Scan for the cell matching the given text and deliver its [X, Y] coordinate at center. 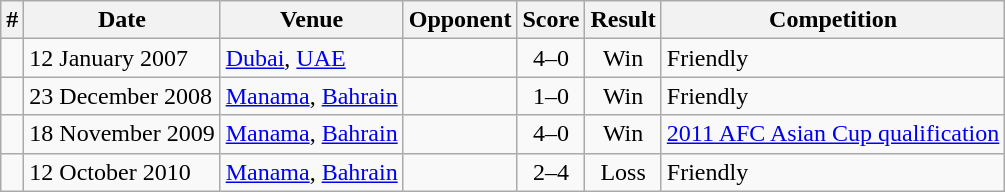
18 November 2009 [122, 134]
Competition [833, 20]
2011 AFC Asian Cup qualification [833, 134]
12 January 2007 [122, 58]
Dubai, UAE [312, 58]
12 October 2010 [122, 172]
Score [551, 20]
Result [623, 20]
Loss [623, 172]
23 December 2008 [122, 96]
Date [122, 20]
1–0 [551, 96]
# [12, 20]
2–4 [551, 172]
Opponent [460, 20]
Venue [312, 20]
